Locate the cell with the specified text and output its (x, y) center coordinate. 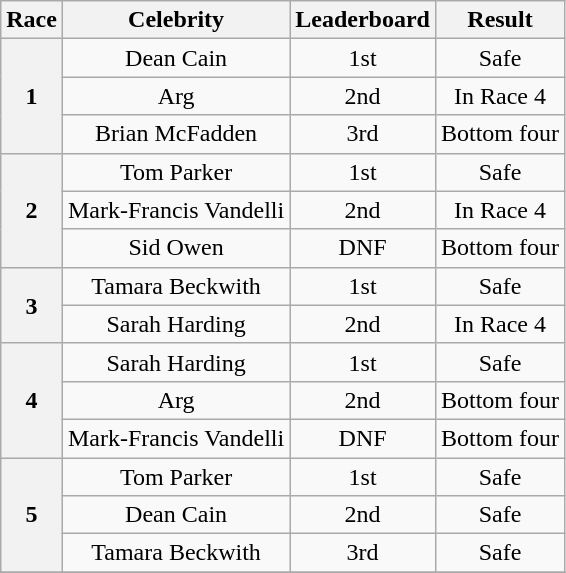
2 (32, 210)
4 (32, 400)
Result (500, 20)
Leaderboard (363, 20)
3 (32, 305)
1 (32, 96)
Celebrity (176, 20)
5 (32, 515)
Race (32, 20)
Brian McFadden (176, 134)
Sid Owen (176, 248)
